Pinpoint the cell where the given text exists, returning its [x, y] midpoint coordinate. 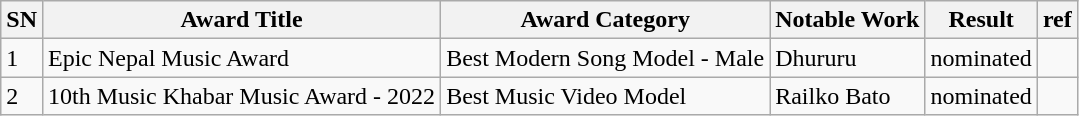
Award Title [241, 20]
Best Modern Song Model - Male [606, 58]
ref [1057, 20]
Best Music Video Model [606, 96]
SN [22, 20]
Railko Bato [848, 96]
Epic Nepal Music Award [241, 58]
Result [981, 20]
2 [22, 96]
Notable Work [848, 20]
10th Music Khabar Music Award - 2022 [241, 96]
1 [22, 58]
Award Category [606, 20]
Dhururu [848, 58]
